Capture the cell that displays the provided text and extract its [X, Y] central coordinate. 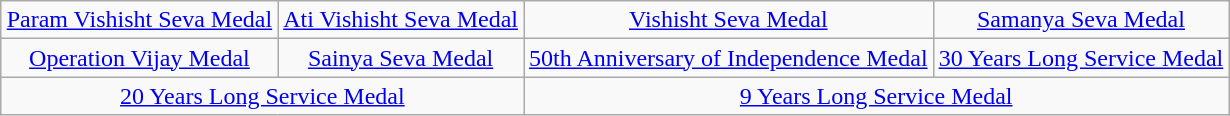
Vishisht Seva Medal [729, 20]
Sainya Seva Medal [401, 58]
50th Anniversary of Independence Medal [729, 58]
Param Vishisht Seva Medal [139, 20]
20 Years Long Service Medal [262, 96]
Operation Vijay Medal [139, 58]
Ati Vishisht Seva Medal [401, 20]
30 Years Long Service Medal [1081, 58]
9 Years Long Service Medal [876, 96]
Samanya Seva Medal [1081, 20]
